Extract the (x, y) coordinate from the center of the cell holding the provided text.  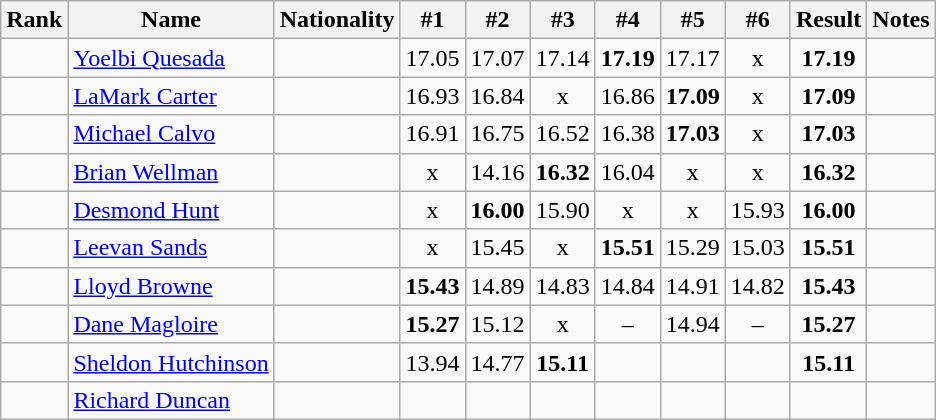
#3 (562, 20)
16.86 (628, 96)
14.91 (692, 286)
16.91 (432, 134)
16.93 (432, 96)
15.03 (758, 248)
15.29 (692, 248)
14.77 (498, 362)
Rank (34, 20)
Name (171, 20)
Desmond Hunt (171, 210)
#6 (758, 20)
15.45 (498, 248)
Notes (901, 20)
Sheldon Hutchinson (171, 362)
17.05 (432, 58)
17.07 (498, 58)
16.38 (628, 134)
#2 (498, 20)
15.93 (758, 210)
13.94 (432, 362)
16.52 (562, 134)
Nationality (337, 20)
Michael Calvo (171, 134)
Result (828, 20)
14.84 (628, 286)
Yoelbi Quesada (171, 58)
14.82 (758, 286)
16.04 (628, 172)
15.12 (498, 324)
14.89 (498, 286)
Brian Wellman (171, 172)
LaMark Carter (171, 96)
Leevan Sands (171, 248)
17.14 (562, 58)
Richard Duncan (171, 400)
15.90 (562, 210)
17.17 (692, 58)
14.83 (562, 286)
16.84 (498, 96)
14.94 (692, 324)
#4 (628, 20)
16.75 (498, 134)
Lloyd Browne (171, 286)
Dane Magloire (171, 324)
#1 (432, 20)
#5 (692, 20)
14.16 (498, 172)
